Detect which cell encompasses the target text, then output its [X, Y] center coordinate. 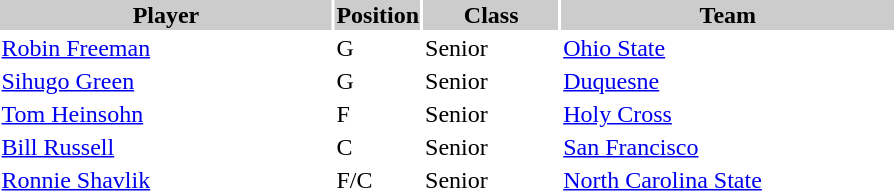
Position [378, 15]
Class [492, 15]
Robin Freeman [166, 48]
Duquesne [728, 81]
Tom Heinsohn [166, 114]
Holy Cross [728, 114]
San Francisco [728, 147]
C [378, 147]
Sihugo Green [166, 81]
Player [166, 15]
Ohio State [728, 48]
Bill Russell [166, 147]
Team [728, 15]
F [378, 114]
